From the cell containing the given text, extract its center point as (X, Y) coordinate. 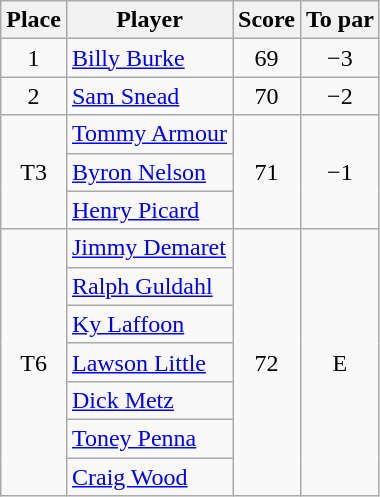
71 (266, 172)
Billy Burke (149, 58)
1 (34, 58)
−1 (340, 172)
Byron Nelson (149, 172)
Lawson Little (149, 362)
Craig Wood (149, 477)
2 (34, 96)
T3 (34, 172)
Toney Penna (149, 438)
Tommy Armour (149, 134)
Place (34, 20)
To par (340, 20)
Dick Metz (149, 400)
Score (266, 20)
E (340, 362)
Ralph Guldahl (149, 286)
Henry Picard (149, 210)
−3 (340, 58)
69 (266, 58)
Jimmy Demaret (149, 248)
70 (266, 96)
T6 (34, 362)
−2 (340, 96)
Player (149, 20)
72 (266, 362)
Ky Laffoon (149, 324)
Sam Snead (149, 96)
